Determine the (X, Y) coordinate at the center of the cell enclosing the given text.  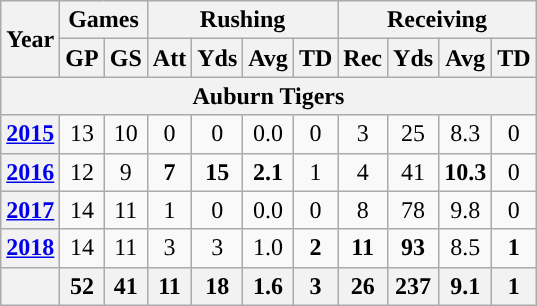
Year (30, 39)
1.6 (268, 286)
15 (218, 172)
12 (82, 172)
Auburn Tigers (268, 96)
52 (82, 286)
9.1 (466, 286)
2017 (30, 210)
25 (414, 134)
2 (315, 248)
8.3 (466, 134)
78 (414, 210)
2018 (30, 248)
Rec (363, 58)
9 (126, 172)
10 (126, 134)
2016 (30, 172)
8 (363, 210)
93 (414, 248)
Rushing (242, 20)
Games (104, 20)
2.1 (268, 172)
18 (218, 286)
26 (363, 286)
9.8 (466, 210)
13 (82, 134)
1.0 (268, 248)
237 (414, 286)
4 (363, 172)
GS (126, 58)
8.5 (466, 248)
7 (169, 172)
10.3 (466, 172)
GP (82, 58)
2015 (30, 134)
Receiving (437, 20)
Att (169, 58)
